Capture the cell that displays the provided text and extract its (X, Y) central coordinate. 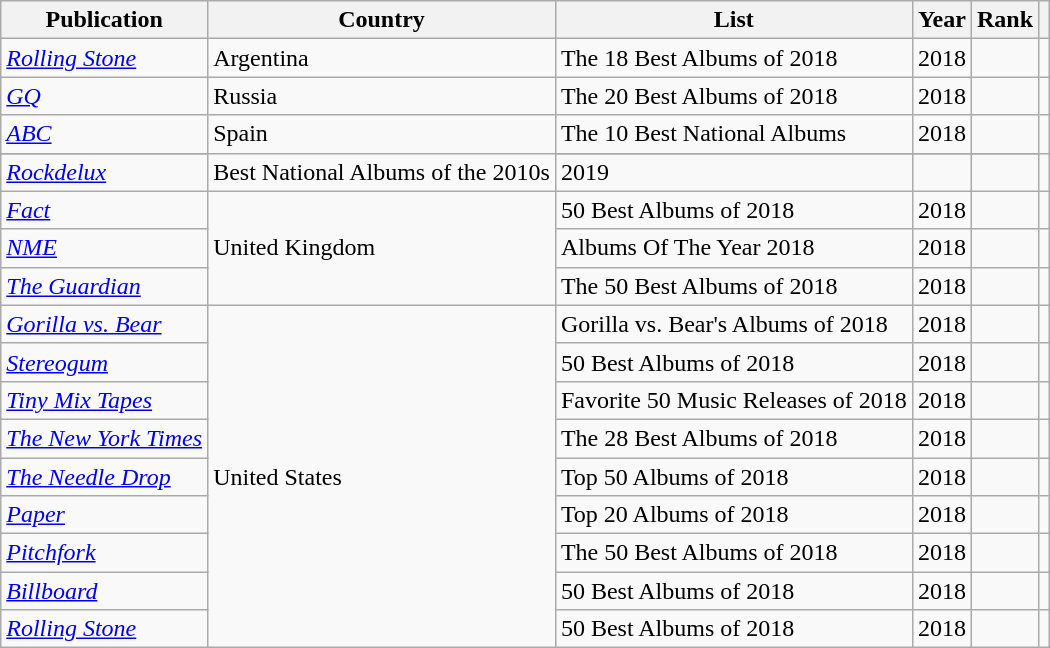
ABC (104, 134)
Gorilla vs. Bear's Albums of 2018 (734, 324)
The 10 Best National Albums (734, 134)
Publication (104, 20)
NME (104, 248)
The 28 Best Albums of 2018 (734, 438)
List (734, 20)
United States (382, 476)
Argentina (382, 58)
The 20 Best Albums of 2018 (734, 96)
Rockdelux (104, 172)
The Needle Drop (104, 477)
Billboard (104, 591)
Year (942, 20)
Pitchfork (104, 553)
Spain (382, 134)
Favorite 50 Music Releases of 2018 (734, 400)
Gorilla vs. Bear (104, 324)
The Guardian (104, 286)
The 18 Best Albums of 2018 (734, 58)
Top 50 Albums of 2018 (734, 477)
Country (382, 20)
GQ (104, 96)
Top 20 Albums of 2018 (734, 515)
Paper (104, 515)
Albums Of The Year 2018 (734, 248)
Rank (1004, 20)
Best National Albums of the 2010s (382, 172)
Tiny Mix Tapes (104, 400)
2019 (734, 172)
Russia (382, 96)
The New York Times (104, 438)
Stereogum (104, 362)
United Kingdom (382, 248)
Fact (104, 210)
